Find where the given text appears and provide that cell's center as (X, Y) coordinate. 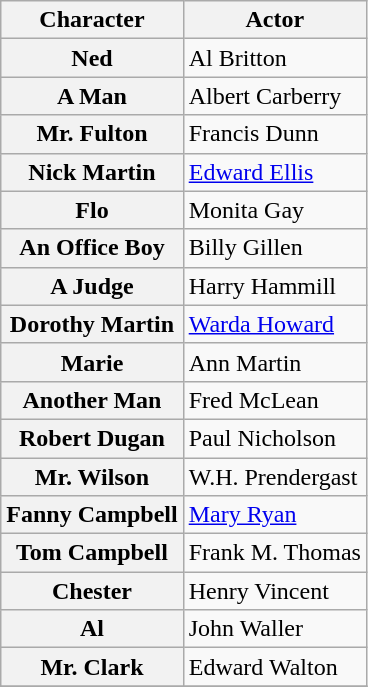
An Office Boy (92, 248)
Actor (274, 20)
Ned (92, 58)
Al (92, 629)
Frank M. Thomas (274, 553)
Nick Martin (92, 172)
Edward Ellis (274, 172)
Warda Howard (274, 324)
Flo (92, 210)
Al Britton (274, 58)
Francis Dunn (274, 134)
Mr. Clark (92, 667)
Mr. Fulton (92, 134)
Billy Gillen (274, 248)
Another Man (92, 400)
Marie (92, 362)
Harry Hammill (274, 286)
Ann Martin (274, 362)
Monita Gay (274, 210)
Fanny Campbell (92, 515)
A Man (92, 96)
Fred McLean (274, 400)
Dorothy Martin (92, 324)
John Waller (274, 629)
Mary Ryan (274, 515)
Albert Carberry (274, 96)
Paul Nicholson (274, 438)
Mr. Wilson (92, 477)
Henry Vincent (274, 591)
A Judge (92, 286)
W.H. Prendergast (274, 477)
Edward Walton (274, 667)
Robert Dugan (92, 438)
Character (92, 20)
Chester (92, 591)
Tom Campbell (92, 553)
